Identify which cell holds the provided text, then report its [x, y] central coordinate. 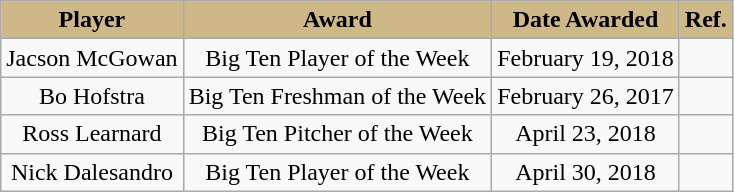
April 30, 2018 [586, 172]
Big Ten Freshman of the Week [338, 96]
Ref. [706, 20]
Ross Learnard [92, 134]
February 19, 2018 [586, 58]
Nick Dalesandro [92, 172]
Award [338, 20]
Big Ten Pitcher of the Week [338, 134]
February 26, 2017 [586, 96]
Bo Hofstra [92, 96]
Player [92, 20]
April 23, 2018 [586, 134]
Date Awarded [586, 20]
Jacson McGowan [92, 58]
